Search for the cell housing the specified text and yield its [X, Y] center coordinate. 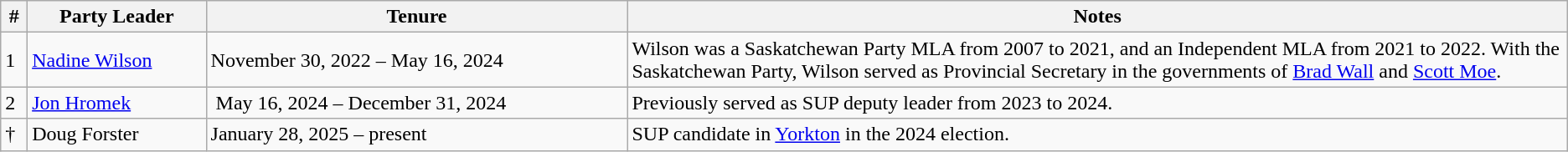
1 [14, 60]
2 [14, 103]
May 16, 2024 – December 31, 2024 [417, 103]
Tenure [417, 17]
Nadine Wilson [117, 60]
# [14, 17]
Previously served as SUP deputy leader from 2023 to 2024. [1097, 103]
January 28, 2025 – present [417, 134]
Party Leader [117, 17]
Notes [1097, 17]
Doug Forster [117, 134]
Jon Hromek [117, 103]
November 30, 2022 – May 16, 2024 [417, 60]
† [14, 134]
SUP candidate in Yorkton in the 2024 election. [1097, 134]
